Search for the cell housing the specified text and yield its (X, Y) center coordinate. 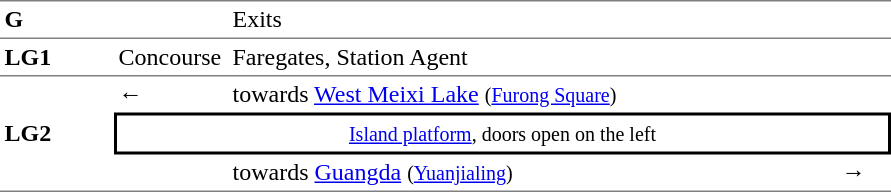
Faregates, Station Agent (532, 58)
LG2 (57, 134)
→ (864, 173)
Concourse (171, 58)
Island platform, doors open on the left (502, 133)
towards West Meixi Lake (Furong Square) (532, 94)
Exits (532, 20)
← (171, 94)
LG1 (57, 58)
G (57, 20)
towards Guangda (Yuanjialing) (532, 173)
